From the cell containing the given text, extract its center point as (X, Y) coordinate. 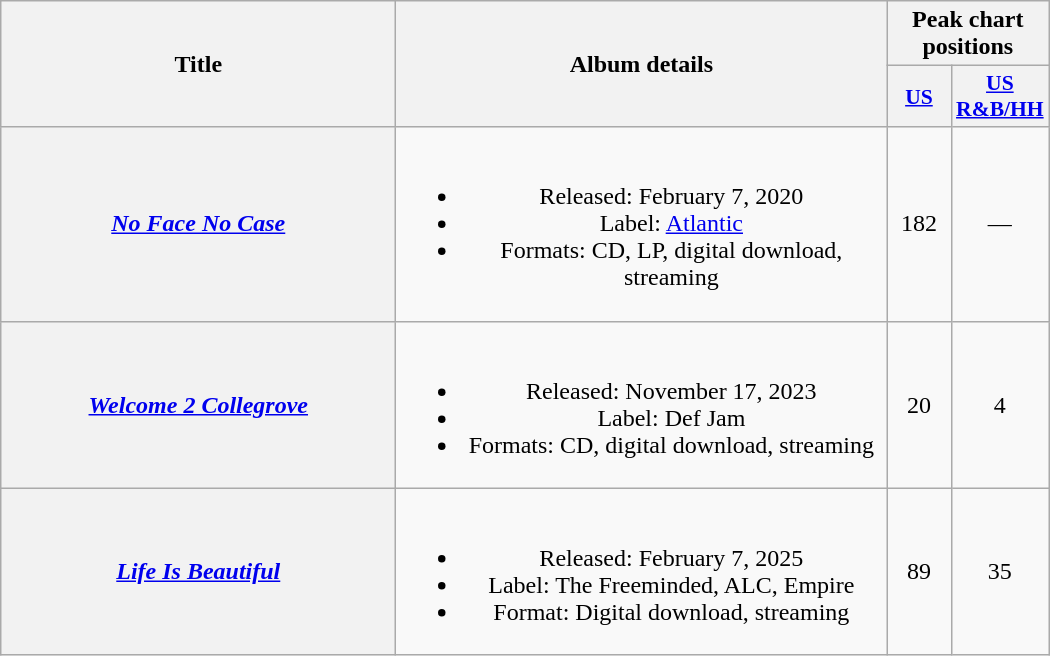
US (919, 96)
182 (919, 224)
Album details (642, 64)
Released: November 17, 2023Label: Def JamFormats: CD, digital download, streaming (642, 404)
Welcome 2 Collegrove (198, 404)
35 (1000, 572)
— (1000, 224)
Released: February 7, 2025Label: The Freeminded, ALC, EmpireFormat: Digital download, streaming (642, 572)
Title (198, 64)
Life Is Beautiful (198, 572)
No Face No Case (198, 224)
Released: February 7, 2020Label: AtlanticFormats: CD, LP, digital download, streaming (642, 224)
4 (1000, 404)
89 (919, 572)
20 (919, 404)
Peak chart positions (968, 34)
USR&B/HH (1000, 96)
